Determine the (X, Y) coordinate at the center of the cell enclosing the given text.  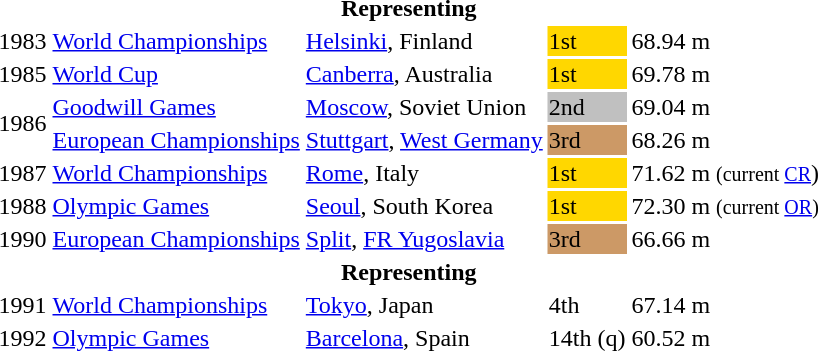
Helsinki, Finland (424, 41)
World Cup (176, 74)
Stuttgart, West Germany (424, 140)
Olympic Games (176, 206)
Seoul, South Korea (424, 206)
Split, FR Yugoslavia (424, 239)
Moscow, Soviet Union (424, 107)
Goodwill Games (176, 107)
Canberra, Australia (424, 74)
2nd (587, 107)
Rome, Italy (424, 173)
4th (587, 305)
Tokyo, Japan (424, 305)
